From the cell containing the given text, extract its center point as [x, y] coordinate. 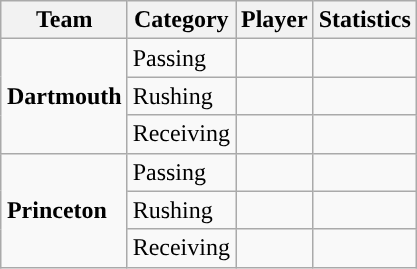
Player [275, 20]
Category [181, 20]
Dartmouth [64, 96]
Princeton [64, 210]
Team [64, 20]
Statistics [364, 20]
